Search for the cell housing the specified text and yield its (X, Y) center coordinate. 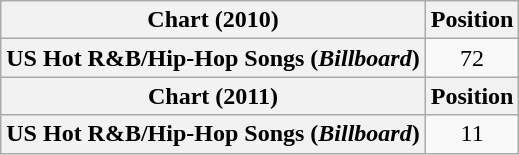
Chart (2010) (213, 20)
72 (472, 58)
11 (472, 134)
Chart (2011) (213, 96)
